For the text-containing cell, return its midpoint in [x, y] coordinate format. 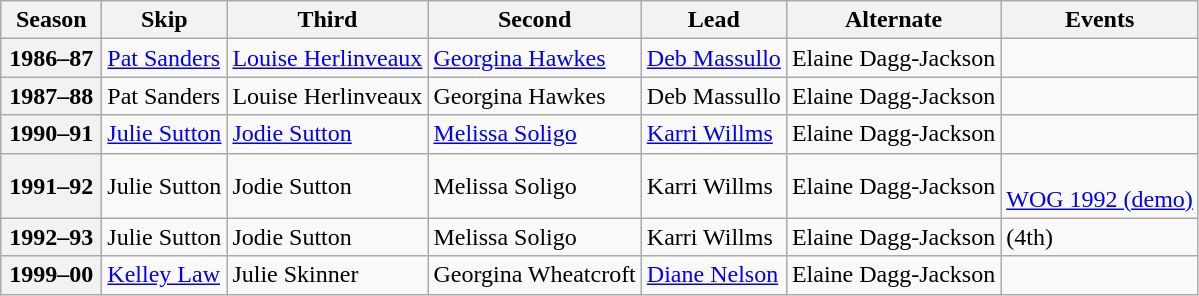
Season [52, 20]
1999–00 [52, 275]
Kelley Law [164, 275]
Julie Skinner [328, 275]
1992–93 [52, 237]
Second [534, 20]
1986–87 [52, 58]
Skip [164, 20]
Third [328, 20]
1990–91 [52, 134]
Alternate [893, 20]
Diane Nelson [714, 275]
Georgina Wheatcroft [534, 275]
1991–92 [52, 186]
(4th) [1100, 237]
Lead [714, 20]
WOG 1992 (demo) [1100, 186]
Events [1100, 20]
1987–88 [52, 96]
